Provide the [x, y] coordinate of the cell's center where the given text is located.  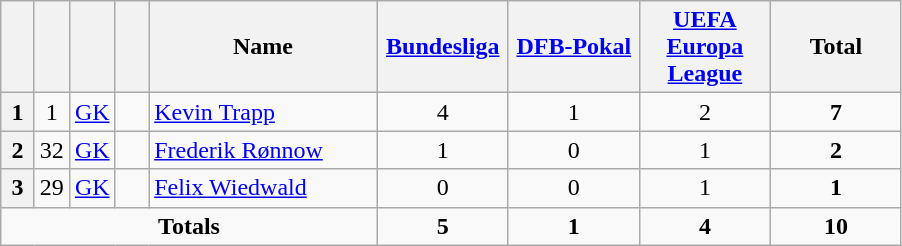
5 [442, 226]
32 [52, 150]
7 [836, 112]
Total [836, 47]
Kevin Trapp [264, 112]
UEFA Europa League [704, 47]
Felix Wiedwald [264, 188]
29 [52, 188]
Totals [189, 226]
Frederik Rønnow [264, 150]
10 [836, 226]
Bundesliga [442, 47]
DFB-Pokal [574, 47]
Name [264, 47]
3 [18, 188]
